Find where the given text appears and provide that cell's center as [X, Y] coordinate. 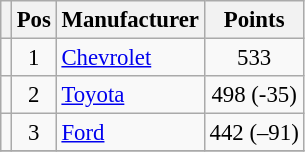
1 [34, 58]
Manufacturer [130, 20]
Points [254, 20]
Pos [34, 20]
Chevrolet [130, 58]
3 [34, 133]
Ford [130, 133]
442 (–91) [254, 133]
2 [34, 95]
Toyota [130, 95]
533 [254, 58]
498 (-35) [254, 95]
